Detect which cell encompasses the target text, then output its [x, y] center coordinate. 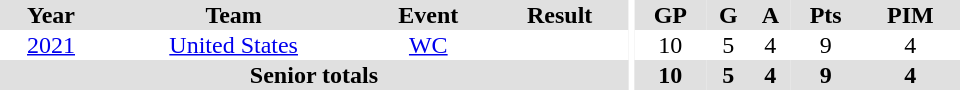
Team [234, 15]
G [728, 15]
2021 [51, 45]
United States [234, 45]
WC [428, 45]
Pts [826, 15]
A [770, 15]
Event [428, 15]
Year [51, 15]
Result [560, 15]
Senior totals [314, 75]
PIM [910, 15]
GP [670, 15]
